Determine the [x, y] coordinate at the center of the cell enclosing the given text.  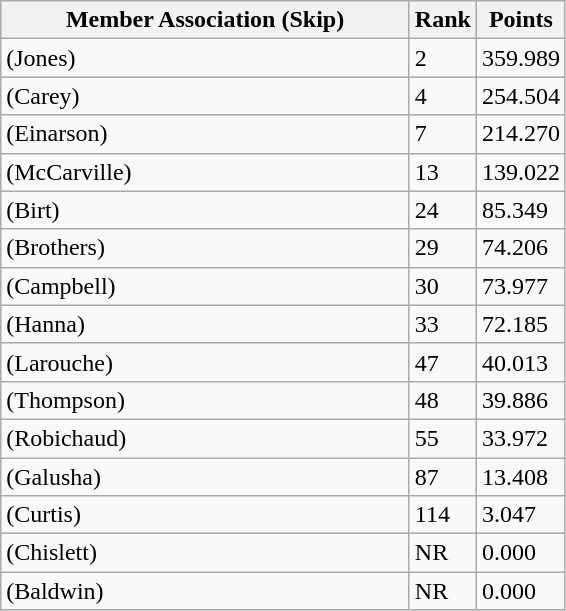
(Carey) [206, 96]
30 [442, 286]
33 [442, 324]
(Campbell) [206, 286]
39.886 [520, 400]
114 [442, 515]
(Jones) [206, 58]
359.989 [520, 58]
(Hanna) [206, 324]
13 [442, 172]
3.047 [520, 515]
(Larouche) [206, 362]
139.022 [520, 172]
Points [520, 20]
Member Association (Skip) [206, 20]
87 [442, 477]
(Robichaud) [206, 438]
4 [442, 96]
(Brothers) [206, 248]
40.013 [520, 362]
13.408 [520, 477]
(Chislett) [206, 553]
214.270 [520, 134]
(Birt) [206, 210]
(Galusha) [206, 477]
7 [442, 134]
Rank [442, 20]
24 [442, 210]
(Baldwin) [206, 591]
2 [442, 58]
29 [442, 248]
72.185 [520, 324]
(Thompson) [206, 400]
85.349 [520, 210]
33.972 [520, 438]
47 [442, 362]
55 [442, 438]
73.977 [520, 286]
254.504 [520, 96]
74.206 [520, 248]
(Einarson) [206, 134]
(Curtis) [206, 515]
(McCarville) [206, 172]
48 [442, 400]
